Locate the cell with the specified text and output its (x, y) center coordinate. 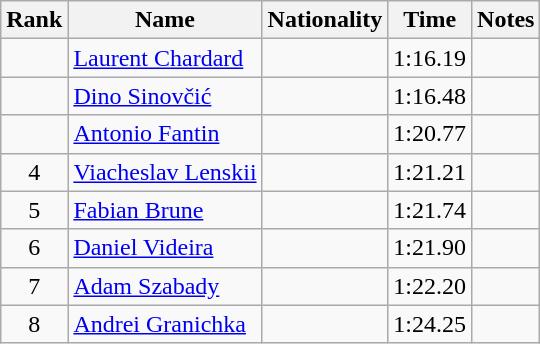
Daniel Videira (165, 248)
Rank (34, 20)
8 (34, 324)
Nationality (325, 20)
Notes (506, 20)
1:21.90 (430, 248)
1:16.19 (430, 58)
1:21.74 (430, 210)
Dino Sinovčić (165, 96)
Andrei Granichka (165, 324)
1:20.77 (430, 134)
1:21.21 (430, 172)
1:22.20 (430, 286)
Viacheslav Lenskii (165, 172)
Name (165, 20)
7 (34, 286)
Time (430, 20)
Laurent Chardard (165, 58)
6 (34, 248)
Adam Szabady (165, 286)
Antonio Fantin (165, 134)
5 (34, 210)
4 (34, 172)
1:24.25 (430, 324)
Fabian Brune (165, 210)
1:16.48 (430, 96)
